Search for the cell housing the specified text and yield its [x, y] center coordinate. 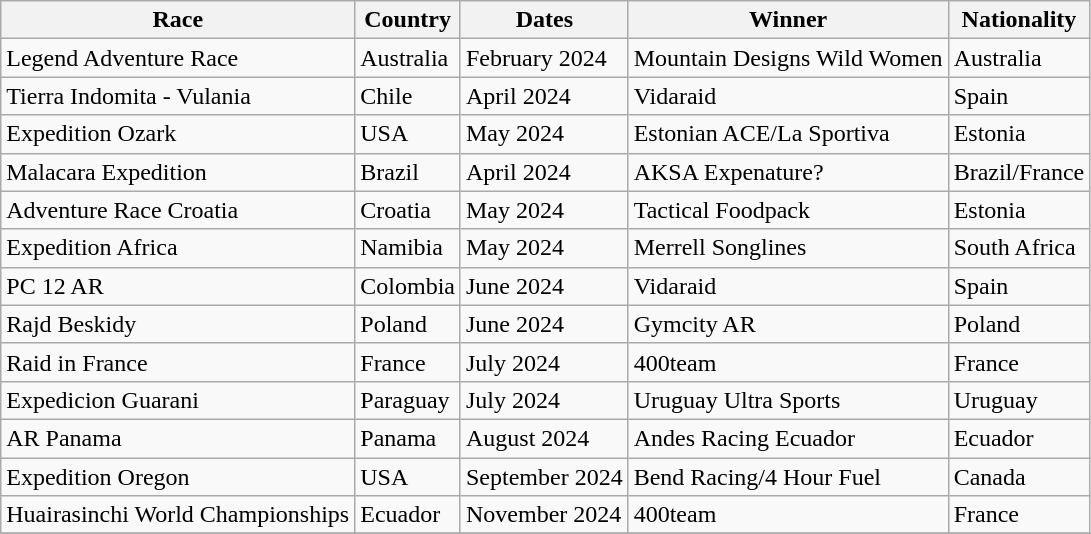
August 2024 [544, 438]
Brazil/France [1019, 172]
Legend Adventure Race [178, 58]
Expedition Oregon [178, 477]
Raid in France [178, 362]
Panama [408, 438]
Rajd Beskidy [178, 324]
Tierra Indomita - Vulania [178, 96]
Expedition Ozark [178, 134]
Tactical Foodpack [788, 210]
Race [178, 20]
Mountain Designs Wild Women [788, 58]
February 2024 [544, 58]
Merrell Songlines [788, 248]
Huairasinchi World Championships [178, 515]
Uruguay [1019, 400]
September 2024 [544, 477]
Canada [1019, 477]
Andes Racing Ecuador [788, 438]
AKSA Expenature? [788, 172]
Expedicion Guarani [178, 400]
Chile [408, 96]
Brazil [408, 172]
Estonian ACE/La Sportiva [788, 134]
Colombia [408, 286]
Gymcity AR [788, 324]
Expedition Africa [178, 248]
PC 12 AR [178, 286]
November 2024 [544, 515]
Namibia [408, 248]
Malacara Expedition [178, 172]
Country [408, 20]
Adventure Race Croatia [178, 210]
Croatia [408, 210]
Paraguay [408, 400]
Uruguay Ultra Sports [788, 400]
AR Panama [178, 438]
Winner [788, 20]
Nationality [1019, 20]
South Africa [1019, 248]
Dates [544, 20]
Bend Racing/4 Hour Fuel [788, 477]
